Capture the cell that displays the provided text and extract its [x, y] central coordinate. 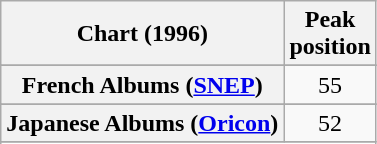
Peakposition [330, 34]
Japanese Albums (Oricon) [142, 123]
55 [330, 85]
Chart (1996) [142, 34]
French Albums (SNEP) [142, 85]
52 [330, 123]
